Search for the cell housing the specified text and yield its (X, Y) center coordinate. 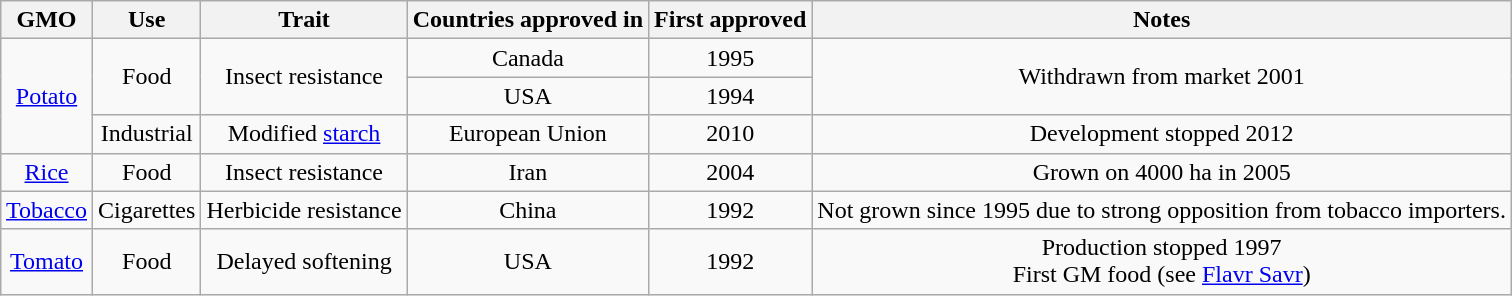
Herbicide resistance (304, 210)
GMO (47, 20)
Iran (528, 172)
Delayed softening (304, 262)
European Union (528, 134)
Industrial (147, 134)
Canada (528, 58)
China (528, 210)
2004 (730, 172)
Use (147, 20)
Modified starch (304, 134)
Not grown since 1995 due to strong opposition from tobacco importers. (1162, 210)
Countries approved in (528, 20)
Grown on 4000 ha in 2005 (1162, 172)
1995 (730, 58)
Trait (304, 20)
Tobacco (47, 210)
Withdrawn from market 2001 (1162, 77)
Notes (1162, 20)
Rice (47, 172)
First approved (730, 20)
Development stopped 2012 (1162, 134)
1994 (730, 96)
Cigarettes (147, 210)
Production stopped 1997First GM food (see Flavr Savr) (1162, 262)
2010 (730, 134)
Tomato (47, 262)
Potato (47, 96)
